Provide the [x, y] coordinate of the cell's center where the given text is located.  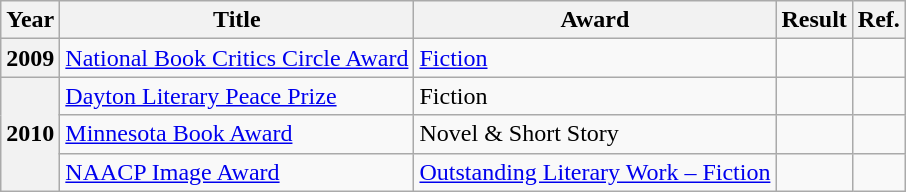
Year [30, 20]
Novel & Short Story [595, 134]
Result [814, 20]
2009 [30, 58]
2010 [30, 134]
Dayton Literary Peace Prize [237, 96]
NAACP Image Award [237, 172]
Title [237, 20]
Minnesota Book Award [237, 134]
Outstanding Literary Work – Fiction [595, 172]
National Book Critics Circle Award [237, 58]
Ref. [878, 20]
Award [595, 20]
